From the cell containing the given text, extract its center point as [X, Y] coordinate. 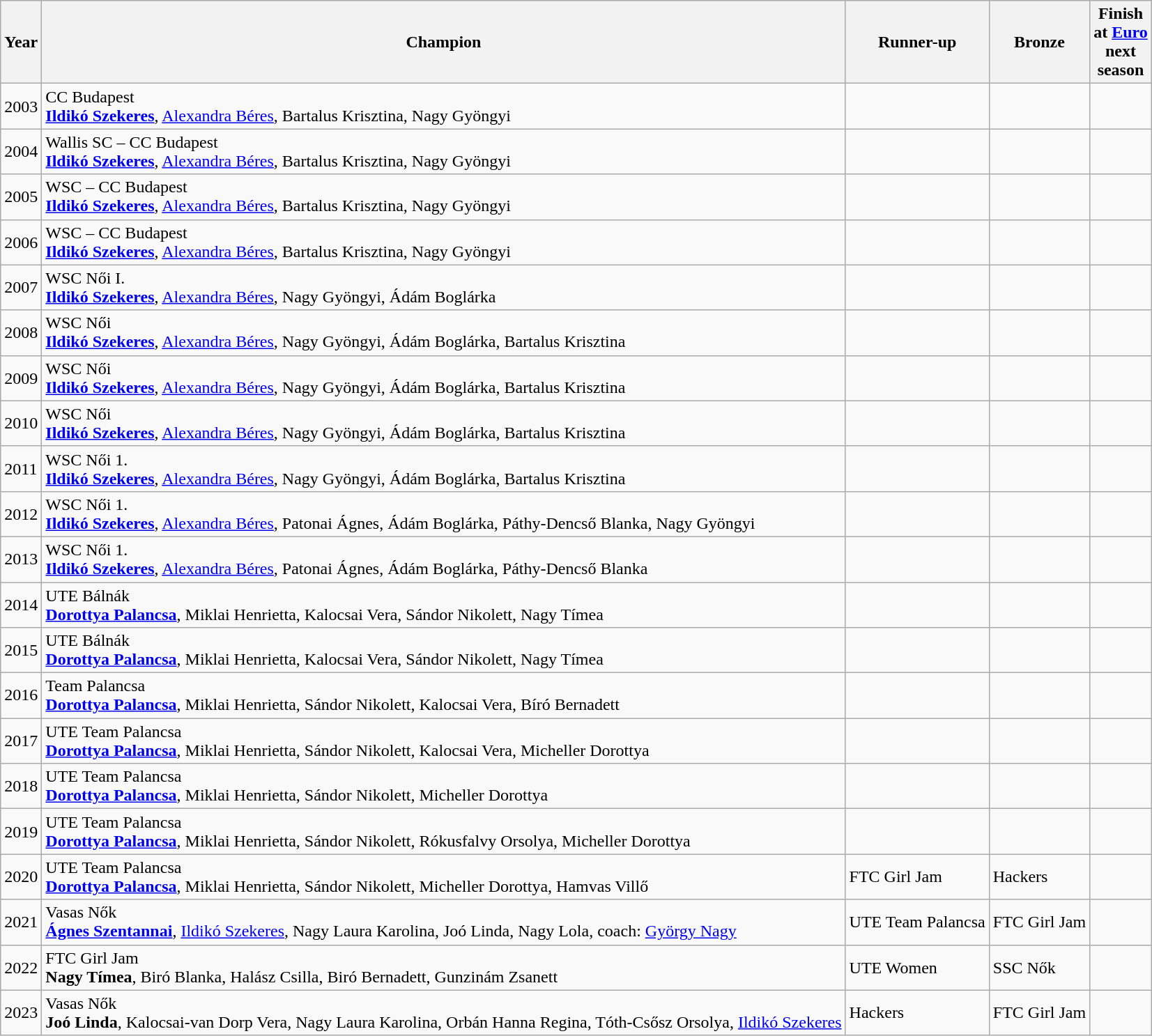
2003 [21, 106]
2007 [21, 287]
FTC Girl JamNagy Tímea, Biró Blanka, Halász Csilla, Biró Bernadett, Gunzinám Zsanett [443, 967]
2020 [21, 876]
WSC Női 1.Ildikó Szekeres, Alexandra Béres, Patonai Ágnes, Ádám Boglárka, Páthy-Dencső Blanka, Nagy Gyöngyi [443, 514]
Champion [443, 42]
2018 [21, 786]
Runner-up [917, 42]
2016 [21, 695]
2010 [21, 424]
2006 [21, 242]
Finishat Euronextseason [1121, 42]
2013 [21, 559]
Wallis SC – CC BudapestIldikó Szekeres, Alexandra Béres, Bartalus Krisztina, Nagy Gyöngyi [443, 152]
Bronze [1039, 42]
2023 [21, 1013]
Vasas NőkJoó Linda, Kalocsai-van Dorp Vera, Nagy Laura Karolina, Orbán Hanna Regina, Tóth-Csősz Orsolya, Ildikó Szekeres [443, 1013]
2021 [21, 922]
2022 [21, 967]
WSC Női I.Ildikó Szekeres, Alexandra Béres, Nagy Gyöngyi, Ádám Boglárka [443, 287]
SSC Nők [1039, 967]
2008 [21, 333]
Vasas NőkÁgnes Szentannai, Ildikó Szekeres, Nagy Laura Karolina, Joó Linda, Nagy Lola, coach: György Nagy [443, 922]
2005 [21, 196]
UTE Team PalancsaDorottya Palancsa, Miklai Henrietta, Sándor Nikolett, Rókusfalvy Orsolya, Micheller Dorottya [443, 832]
Team PalancsaDorottya Palancsa, Miklai Henrietta, Sándor Nikolett, Kalocsai Vera, Bíró Bernadett [443, 695]
2012 [21, 514]
WSC Női 1.Ildikó Szekeres, Alexandra Béres, Nagy Gyöngyi, Ádám Boglárka, Bartalus Krisztina [443, 468]
UTE Team Palancsa [917, 922]
CC BudapestIldikó Szekeres, Alexandra Béres, Bartalus Krisztina, Nagy Gyöngyi [443, 106]
UTE Team PalancsaDorottya Palancsa, Miklai Henrietta, Sándor Nikolett, Micheller Dorottya, Hamvas Villő [443, 876]
2011 [21, 468]
2015 [21, 651]
WSC Női 1.Ildikó Szekeres, Alexandra Béres, Patonai Ágnes, Ádám Boglárka, Páthy-Dencső Blanka [443, 559]
2017 [21, 741]
2014 [21, 605]
2004 [21, 152]
UTE Women [917, 967]
Year [21, 42]
UTE Team PalancsaDorottya Palancsa, Miklai Henrietta, Sándor Nikolett, Micheller Dorottya [443, 786]
UTE Team PalancsaDorottya Palancsa, Miklai Henrietta, Sándor Nikolett, Kalocsai Vera, Micheller Dorottya [443, 741]
2009 [21, 378]
2019 [21, 832]
